Search for the cell housing the specified text and yield its (x, y) center coordinate. 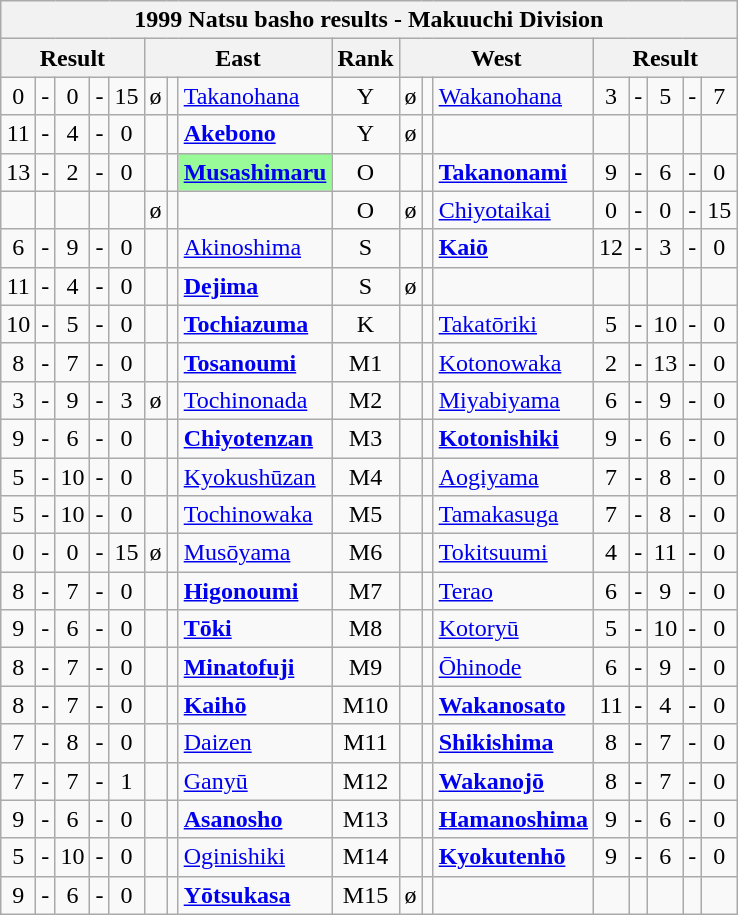
Wakanohana (513, 96)
Chiyotenzan (255, 438)
Shikishima (513, 743)
Tōki (255, 629)
M15 (366, 895)
East (238, 58)
M12 (366, 781)
Miyabiyama (513, 400)
Takatōriki (513, 324)
Terao (513, 591)
M13 (366, 819)
Ōhinode (513, 667)
Kaihō (255, 705)
M8 (366, 629)
Tochinonada (255, 400)
Rank (366, 58)
West (496, 58)
Dejima (255, 286)
Ganyū (255, 781)
Wakanojō (513, 781)
Tokitsuumi (513, 553)
Yōtsukasa (255, 895)
Kotoryū (513, 629)
Takanohana (255, 96)
Chiyotaikai (513, 210)
Hamanoshima (513, 819)
Tochiazuma (255, 324)
M9 (366, 667)
Kyokushūzan (255, 477)
Aogiyama (513, 477)
Oginishiki (255, 857)
Asanosho (255, 819)
Akebono (255, 134)
Musōyama (255, 553)
M6 (366, 553)
Kyokutenhō (513, 857)
Takanonami (513, 172)
Tosanoumi (255, 362)
M7 (366, 591)
Minatofuji (255, 667)
Tamakasuga (513, 515)
Akinoshima (255, 248)
1 (126, 781)
M3 (366, 438)
M14 (366, 857)
M1 (366, 362)
M10 (366, 705)
M4 (366, 477)
12 (612, 248)
Kotonowaka (513, 362)
M2 (366, 400)
M5 (366, 515)
Musashimaru (255, 172)
K (366, 324)
Higonoumi (255, 591)
1999 Natsu basho results - Makuuchi Division (369, 20)
Wakanosato (513, 705)
Kotonishiki (513, 438)
Tochinowaka (255, 515)
M11 (366, 743)
Daizen (255, 743)
Kaiō (513, 248)
